Identify which cell holds the provided text, then report its [X, Y] central coordinate. 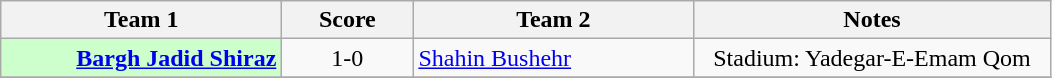
Shahin Bushehr [554, 58]
Team 2 [554, 20]
Team 1 [142, 20]
Notes [872, 20]
Stadium: Yadegar-E-Emam Qom [872, 58]
1-0 [348, 58]
Bargh Jadid Shiraz [142, 58]
Score [348, 20]
